Capture the cell that displays the provided text and extract its (X, Y) central coordinate. 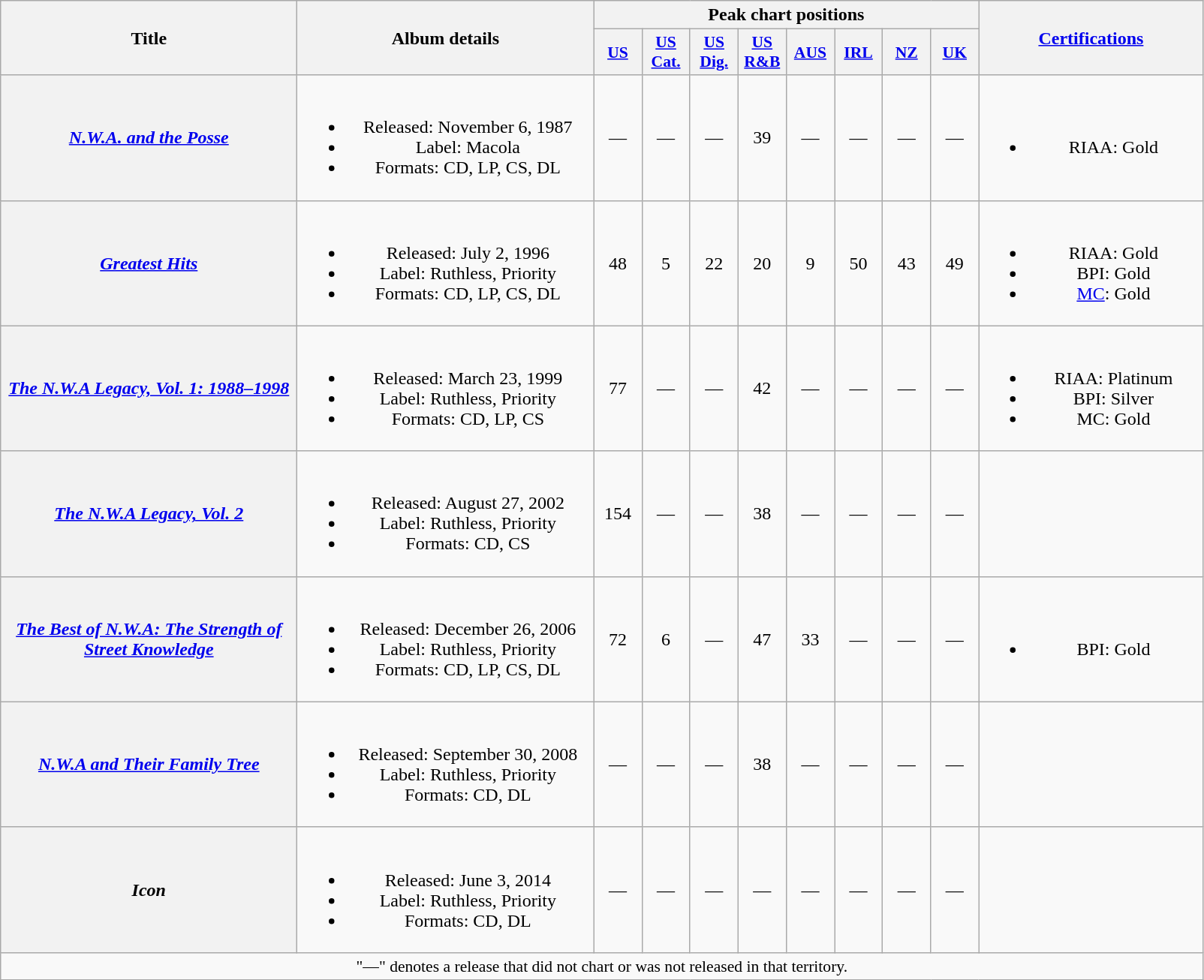
20 (762, 263)
6 (666, 639)
RIAA: Gold (1091, 138)
39 (762, 138)
48 (618, 263)
The N.W.A Legacy, Vol. 1: 1988–1998 (149, 389)
Released: June 3, 2014Label: Ruthless, PriorityFormats: CD, DL (446, 890)
49 (955, 263)
USCat. (666, 53)
77 (618, 389)
5 (666, 263)
Greatest Hits (149, 263)
50 (859, 263)
9 (810, 263)
NZ (907, 53)
Released: August 27, 2002Label: Ruthless, PriorityFormats: CD, CS (446, 513)
BPI: Gold (1091, 639)
Released: November 6, 1987Label: MacolaFormats: CD, LP, CS, DL (446, 138)
US (618, 53)
UK (955, 53)
154 (618, 513)
22 (714, 263)
Peak chart positions (787, 15)
RIAA: GoldBPI: GoldMC: Gold (1091, 263)
42 (762, 389)
N.W.A and Their Family Tree (149, 764)
USDig. (714, 53)
The Best of N.W.A: The Strength of Street Knowledge (149, 639)
47 (762, 639)
The N.W.A Legacy, Vol. 2 (149, 513)
Album details (446, 38)
Title (149, 38)
"—" denotes a release that did not chart or was not released in that territory. (602, 966)
Icon (149, 890)
33 (810, 639)
Released: July 2, 1996Label: Ruthless, PriorityFormats: CD, LP, CS, DL (446, 263)
Released: September 30, 2008Label: Ruthless, PriorityFormats: CD, DL (446, 764)
AUS (810, 53)
Certifications (1091, 38)
43 (907, 263)
USR&B (762, 53)
IRL (859, 53)
Released: December 26, 2006Label: Ruthless, PriorityFormats: CD, LP, CS, DL (446, 639)
Released: March 23, 1999Label: Ruthless, PriorityFormats: CD, LP, CS (446, 389)
72 (618, 639)
N.W.A. and the Posse (149, 138)
RIAA: PlatinumBPI: SilverMC: Gold (1091, 389)
